Find where the given text appears and provide that cell's center as (x, y) coordinate. 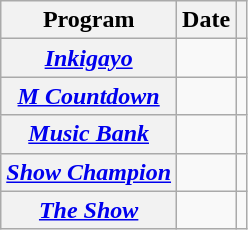
Program (89, 20)
M Countdown (89, 96)
Show Champion (89, 172)
The Show (89, 210)
Music Bank (89, 134)
Inkigayo (89, 58)
Date (206, 20)
